Provide the [x, y] coordinate of the cell's center where the given text is located.  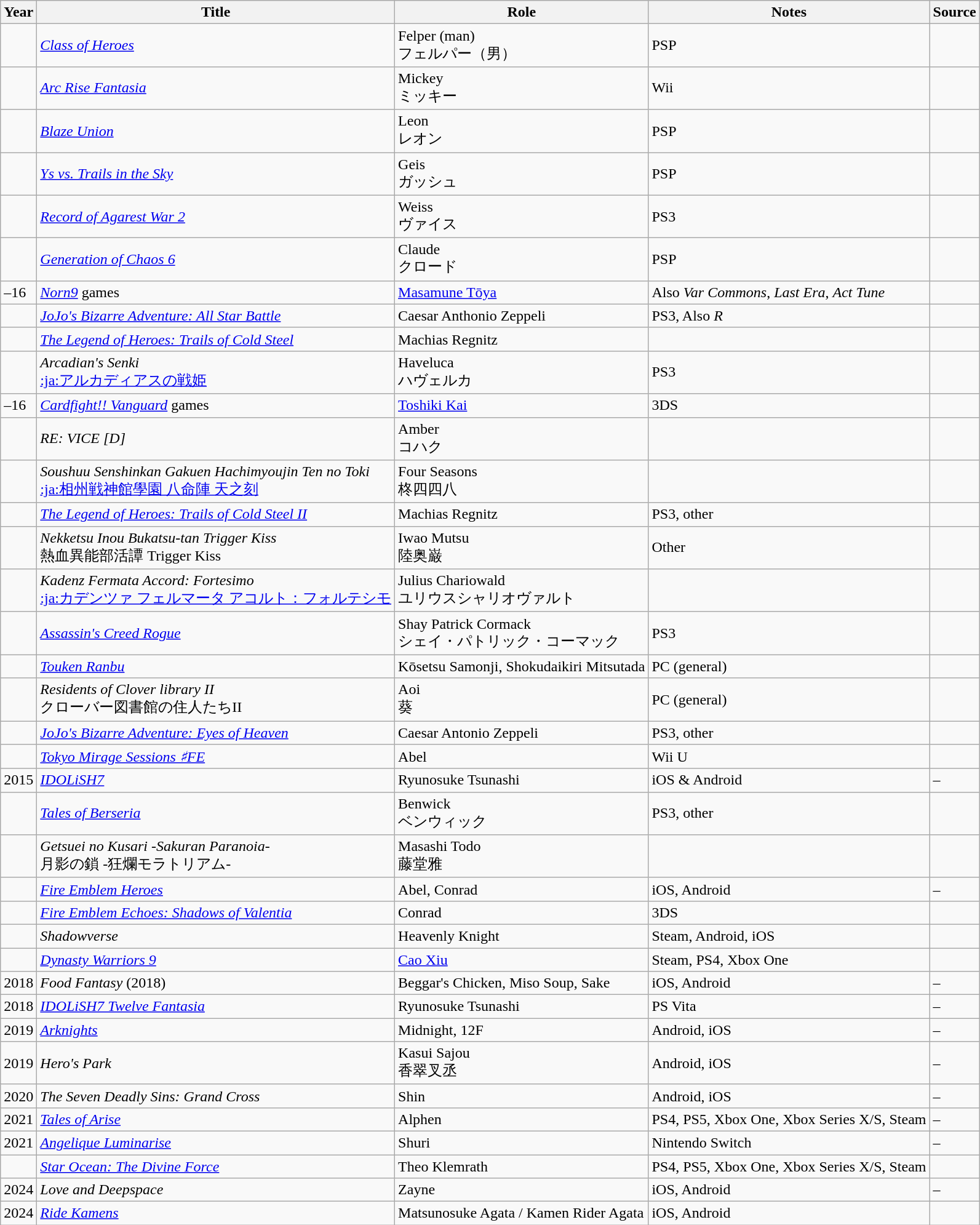
Tokyo Mirage Sessions ♯FE [216, 757]
Getsuei no Kusari -Sakuran Paranoia-月影の鎖 -狂爛モラトリアム- [216, 856]
Shuri [522, 1143]
Soushuu Senshinkan Gakuen Hachimyoujin Ten no Toki:ja:相州戦神館學園 八命陣 天之刻 [216, 482]
Masashi Todo藤堂雅 [522, 856]
Source [955, 12]
Love and Deepspace [216, 1190]
Touken Ranbu [216, 666]
Arcadian's Senki:ja:アルカディアスの戦姫 [216, 372]
Year [18, 12]
Claudeクロード [522, 260]
Other [789, 548]
Amberコハク [522, 439]
Theo Klemrath [522, 1166]
iOS & Android [789, 780]
Blaze Union [216, 131]
Masamune Tōya [522, 292]
Havelucaハヴェルカ [522, 372]
Angelique Luminarise [216, 1143]
Shadowverse [216, 936]
Weissヴァイス [522, 217]
Food Fantasy (2018) [216, 983]
JoJo's Bizarre Adventure: All Star Battle [216, 316]
Cardfight!! Vanguard games [216, 405]
Dynasty Warriors 9 [216, 959]
Hero's Park [216, 1063]
Abel [522, 757]
Norn9 games [216, 292]
Felper (man)フェルパー（男） [522, 46]
Beggar's Chicken, Miso Soup, Sake [522, 983]
Kadenz Fermata Accord: Fortesimo:ja:カデンツァ フェルマータ アコルト：フォルテシモ [216, 591]
Class of Heroes [216, 46]
Leonレオン [522, 131]
Mickeyミッキー [522, 88]
Title [216, 12]
Kōsetsu Samonji, Shokudaikiri Mitsutada [522, 666]
Matsunosuke Agata / Kamen Rider Agata [522, 1213]
Ys vs. Trails in the Sky [216, 174]
Caesar Anthonio Zeppeli [522, 316]
Role [522, 12]
IDOLiSH7 [216, 780]
Residents of Clover library IIクローバー図書館の住人たちII [216, 700]
Arknights [216, 1030]
Wii [789, 88]
Heavenly Knight [522, 936]
Caesar Antonio Zeppeli [522, 733]
Also Var Commons, Last Era, Act Tune [789, 292]
Fire Emblem Echoes: Shadows of Valentia [216, 912]
Shin [522, 1096]
Toshiki Kai [522, 405]
IDOLiSH7 Twelve Fantasia [216, 1007]
JoJo's Bizarre Adventure: Eyes of Heaven [216, 733]
Tales of Arise [216, 1119]
PS3, Also R [789, 316]
Zayne [522, 1190]
Wii U [789, 757]
The Legend of Heroes: Trails of Cold Steel II [216, 514]
The Legend of Heroes: Trails of Cold Steel [216, 339]
Abel, Conrad [522, 889]
Ride Kamens [216, 1213]
Steam, PS4, Xbox One [789, 959]
Star Ocean: The Divine Force [216, 1166]
Cao Xiu [522, 959]
2020 [18, 1096]
Generation of Chaos 6 [216, 260]
Nekketsu Inou Bukatsu-tan Trigger Kiss熱血異能部活譚 Trigger Kiss [216, 548]
Steam, Android, iOS [789, 936]
Shay Patrick Cormackシェイ・パトリック・コーマック [522, 633]
Assassin's Creed Rogue [216, 633]
Arc Rise Fantasia [216, 88]
Julius Chariowaldユリウスシャリオヴァルト [522, 591]
The Seven Deadly Sins: Grand Cross [216, 1096]
Geisガッシュ [522, 174]
Fire Emblem Heroes [216, 889]
Kasui Sajou香翠叉丞 [522, 1063]
2015 [18, 780]
PS Vita [789, 1007]
Notes [789, 12]
Midnight, 12F [522, 1030]
Record of Agarest War 2 [216, 217]
Nintendo Switch [789, 1143]
Iwao Mutsu陸奥巌 [522, 548]
Tales of Berseria [216, 813]
Conrad [522, 912]
Aoi葵 [522, 700]
RE: VICE [D] [216, 439]
Alphen [522, 1119]
Four Seasons柊四四八 [522, 482]
Benwickベンウィック [522, 813]
